Identify which cell holds the provided text, then report its [x, y] central coordinate. 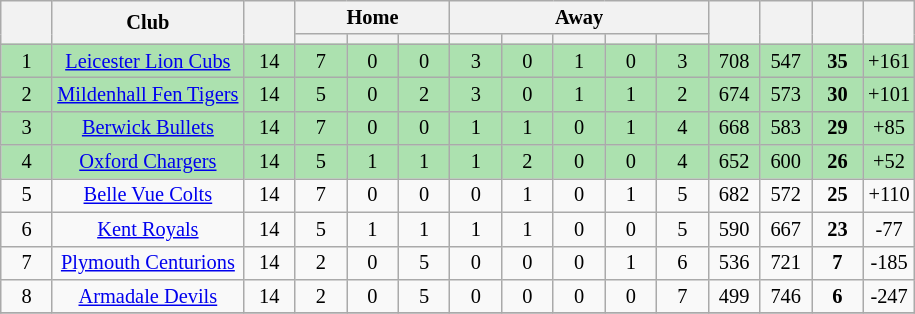
Plymouth Centurions [148, 263]
652 [734, 162]
682 [734, 195]
Belle Vue Colts [148, 195]
Mildenhall Fen Tigers [148, 94]
573 [786, 94]
572 [786, 195]
Home [372, 17]
499 [734, 296]
-77 [889, 229]
+161 [889, 61]
-247 [889, 296]
-185 [889, 263]
721 [786, 263]
35 [838, 61]
Leicester Lion Cubs [148, 61]
+101 [889, 94]
667 [786, 229]
590 [734, 229]
30 [838, 94]
746 [786, 296]
Berwick Bullets [148, 128]
Oxford Chargers [148, 162]
+52 [889, 162]
29 [838, 128]
26 [838, 162]
Away [579, 17]
+85 [889, 128]
668 [734, 128]
Club [148, 22]
600 [786, 162]
25 [838, 195]
Kent Royals [148, 229]
547 [786, 61]
708 [734, 61]
583 [786, 128]
8 [27, 296]
+110 [889, 195]
536 [734, 263]
Armadale Devils [148, 296]
23 [838, 229]
674 [734, 94]
